Extract the (X, Y) coordinate from the center of the cell holding the provided text.  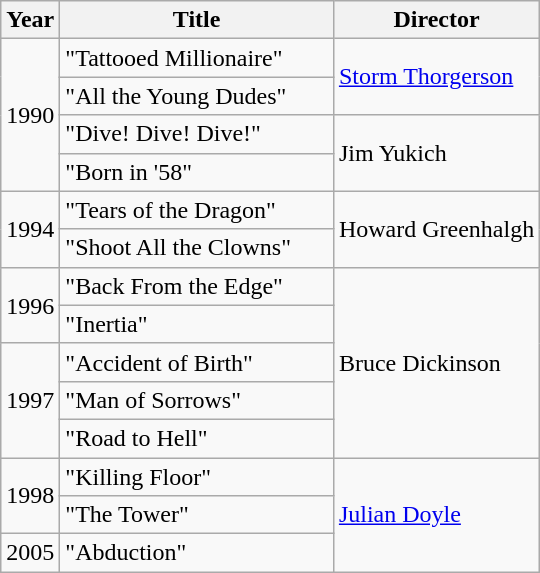
Jim Yukich (436, 153)
Julian Doyle (436, 515)
"Abduction" (197, 553)
"Man of Sorrows" (197, 400)
Storm Thorgerson (436, 77)
"Dive! Dive! Dive!" (197, 134)
1996 (30, 305)
"Shoot All the Clowns" (197, 248)
"Born in '58" (197, 172)
"Back From the Edge" (197, 286)
"Accident of Birth" (197, 362)
"Road to Hell" (197, 438)
"Inertia" (197, 324)
"All the Young Dudes" (197, 96)
1994 (30, 229)
Director (436, 20)
1997 (30, 400)
"Killing Floor" (197, 477)
2005 (30, 553)
Title (197, 20)
"Tears of the Dragon" (197, 210)
1998 (30, 496)
Howard Greenhalgh (436, 229)
1990 (30, 115)
Year (30, 20)
"The Tower" (197, 515)
Bruce Dickinson (436, 362)
"Tattooed Millionaire" (197, 58)
